Determine the (X, Y) coordinate at the center of the cell enclosing the given text.  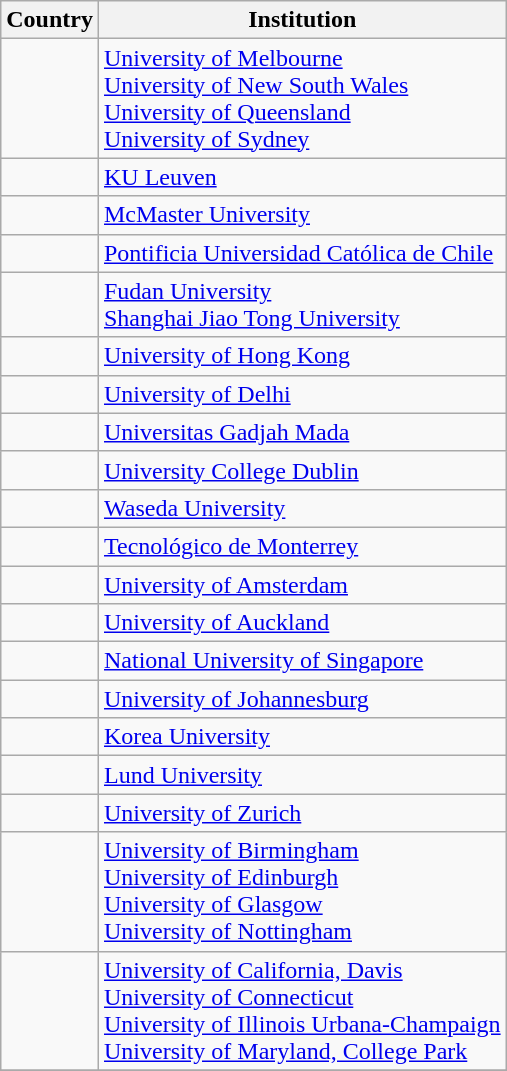
University of Zurich (302, 813)
University of Amsterdam (302, 585)
University of BirminghamUniversity of EdinburghUniversity of GlasgowUniversity of Nottingham (302, 892)
Country (50, 20)
Waseda University (302, 508)
University of Delhi (302, 394)
Fudan UniversityShanghai Jiao Tong University (302, 304)
National University of Singapore (302, 661)
University of Johannesburg (302, 699)
McMaster University (302, 215)
University of Hong Kong (302, 356)
University of California, DavisUniversity of ConnecticutUniversity of Illinois Urbana-ChampaignUniversity of Maryland, College Park (302, 1010)
Universitas Gadjah Mada (302, 432)
University College Dublin (302, 470)
Pontificia Universidad Católica de Chile (302, 253)
Tecnológico de Monterrey (302, 546)
Korea University (302, 737)
University of MelbourneUniversity of New South WalesUniversity of QueenslandUniversity of Sydney (302, 98)
University of Auckland (302, 623)
Lund University (302, 775)
Institution (302, 20)
KU Leuven (302, 177)
